Provide the [x, y] coordinate of the cell's center where the given text is located.  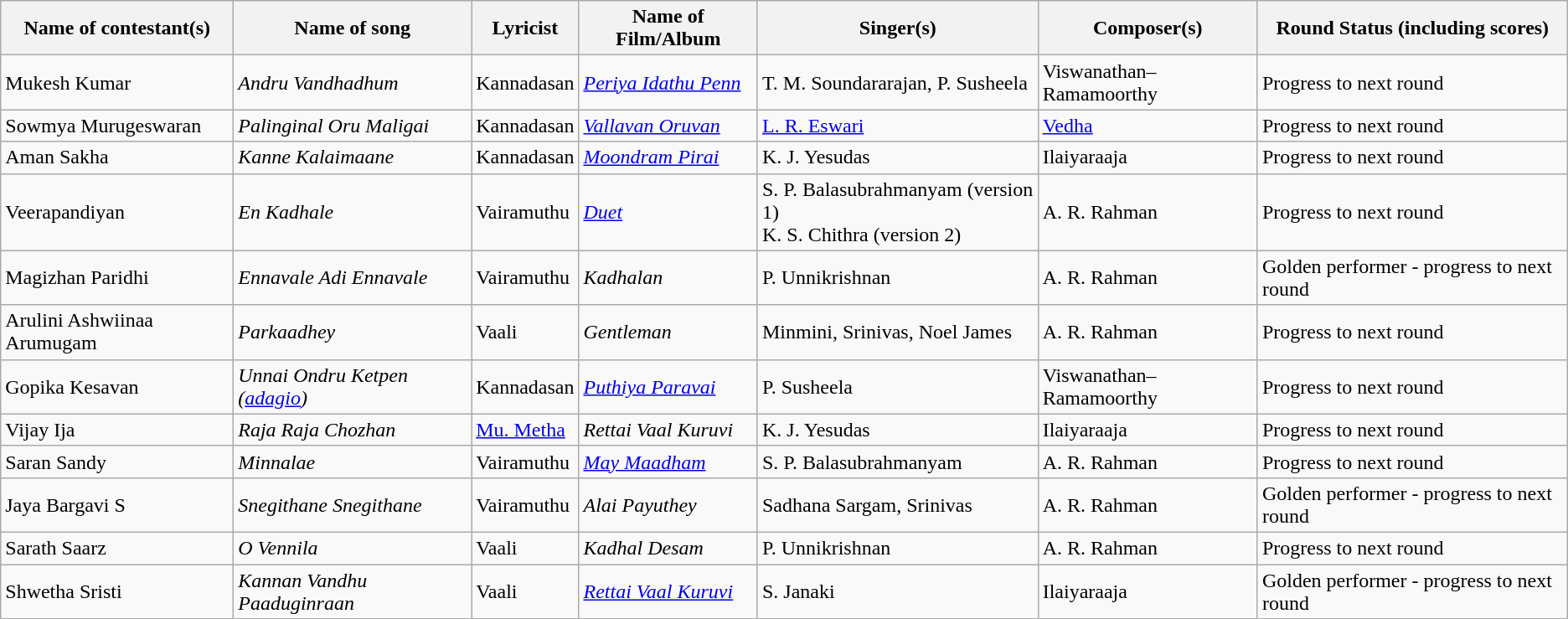
Name of song [353, 28]
Veerapandiyan [117, 212]
Arulini Ashwiinaa Arumugam [117, 332]
Mukesh Kumar [117, 82]
Round Status (including scores) [1412, 28]
Aman Sakha [117, 157]
Unnai Ondru Ketpen (adagio) [353, 387]
Ennavale Adi Ennavale [353, 278]
Kadhalan [668, 278]
S. Janaki [898, 591]
Periya Idathu Penn [668, 82]
Kannan Vandhu Paaduginraan [353, 591]
Parkaadhey [353, 332]
Jaya Bargavi S [117, 504]
Duet [668, 212]
Kadhal Desam [668, 548]
Name of contestant(s) [117, 28]
May Maadham [668, 462]
Name of Film/Album [668, 28]
P. Susheela [898, 387]
Andru Vandhadhum [353, 82]
Minmini, Srinivas, Noel James [898, 332]
L. R. Eswari [898, 126]
Singer(s) [898, 28]
Gopika Kesavan [117, 387]
T. M. Soundararajan, P. Susheela [898, 82]
Shwetha Sristi [117, 591]
Vedha [1148, 126]
Lyricist [525, 28]
Kanne Kalaimaane [353, 157]
S. P. Balasubrahmanyam [898, 462]
Gentleman [668, 332]
Sarath Saarz [117, 548]
O Vennila [353, 548]
Sadhana Sargam, Srinivas [898, 504]
Palinginal Oru Maligai [353, 126]
Magizhan Paridhi [117, 278]
Vijay Ija [117, 430]
Mu. Metha [525, 430]
En Kadhale [353, 212]
Minnalae [353, 462]
Alai Payuthey [668, 504]
Snegithane Snegithane [353, 504]
Raja Raja Chozhan [353, 430]
Sowmya Murugeswaran [117, 126]
Puthiya Paravai [668, 387]
Composer(s) [1148, 28]
Moondram Pirai [668, 157]
Vallavan Oruvan [668, 126]
S. P. Balasubrahmanyam (version 1)K. S. Chithra (version 2) [898, 212]
Saran Sandy [117, 462]
